Pinpoint the cell where the given text exists, returning its [X, Y] midpoint coordinate. 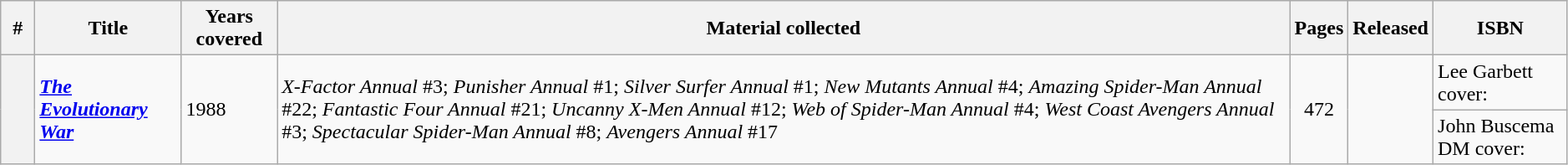
# [18, 28]
ISBN [1500, 28]
Years covered [229, 28]
Released [1391, 28]
Material collected [784, 28]
The Evolutionary War [109, 110]
Lee Garbett cover: [1500, 82]
John Buscema DM cover: [1500, 137]
1988 [229, 110]
472 [1319, 110]
Title [109, 28]
Pages [1319, 28]
